Detect which cell encompasses the target text, then output its (x, y) center coordinate. 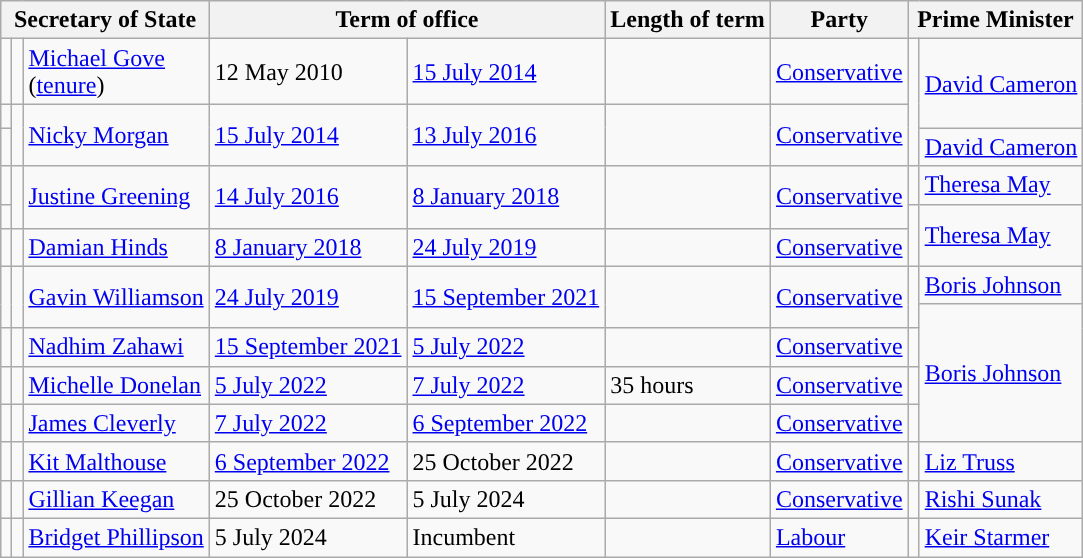
14 July 2016 (308, 197)
Gillian Keegan (116, 499)
Length of term (688, 20)
Keir Starmer (1001, 537)
Nicky Morgan (116, 135)
Justine Greening (116, 197)
13 July 2016 (506, 135)
Liz Truss (1001, 461)
James Cleverly (116, 423)
Labour (839, 537)
Michelle Donelan (116, 385)
Party (839, 20)
Bridget Phillipson (116, 537)
Term of office (406, 20)
35 hours (688, 385)
12 May 2010 (308, 72)
Incumbent (506, 537)
Damian Hinds (116, 247)
Secretary of State (106, 20)
Gavin Williamson (116, 297)
Nadhim Zahawi (116, 347)
Michael Gove(tenure) (116, 72)
Prime Minister (996, 20)
Kit Malthouse (116, 461)
Rishi Sunak (1001, 499)
